Pinpoint the cell where the given text exists, returning its (x, y) midpoint coordinate. 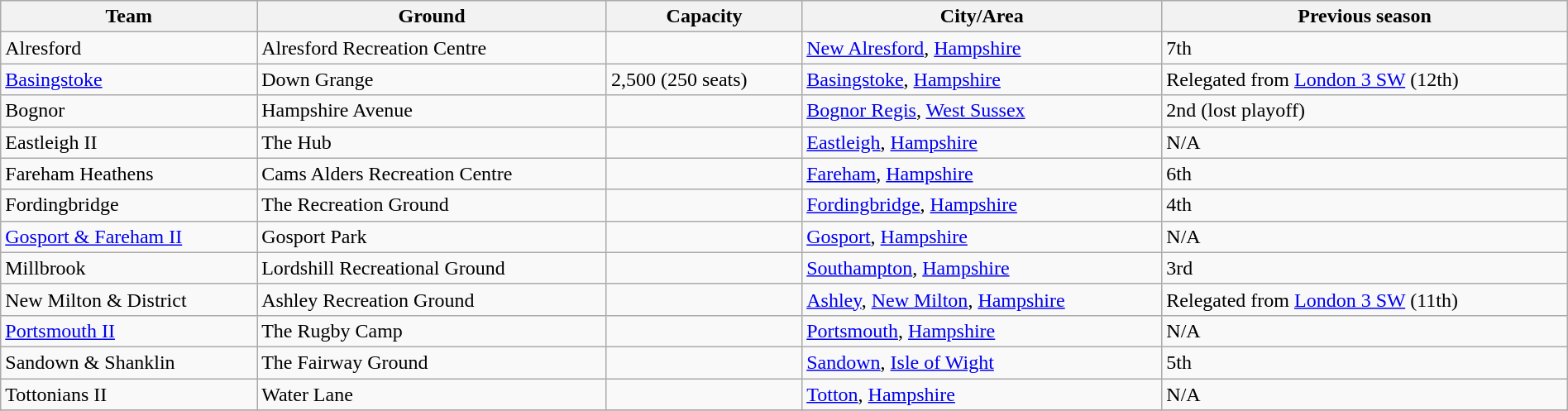
Ashley, New Milton, Hampshire (982, 299)
Portsmouth, Hampshire (982, 331)
Portsmouth II (129, 331)
Basingstoke, Hampshire (982, 79)
Gosport, Hampshire (982, 237)
Gosport & Fareham II (129, 237)
3rd (1365, 268)
Previous season (1365, 17)
Totton, Hampshire (982, 394)
Alresford Recreation Centre (432, 48)
Bognor Regis, West Sussex (982, 111)
The Rugby Camp (432, 331)
Lordshill Recreational Ground (432, 268)
7th (1365, 48)
Cams Alders Recreation Centre (432, 174)
Relegated from London 3 SW (12th) (1365, 79)
Ashley Recreation Ground (432, 299)
City/Area (982, 17)
Eastleigh, Hampshire (982, 142)
The Recreation Ground (432, 205)
Millbrook (129, 268)
Bognor (129, 111)
Capacity (704, 17)
Sandown & Shanklin (129, 362)
Ground (432, 17)
Alresford (129, 48)
Hampshire Avenue (432, 111)
Water Lane (432, 394)
6th (1365, 174)
Fordingbridge, Hampshire (982, 205)
Fareham Heathens (129, 174)
New Alresford, Hampshire (982, 48)
The Hub (432, 142)
Southampton, Hampshire (982, 268)
5th (1365, 362)
2nd (lost playoff) (1365, 111)
Sandown, Isle of Wight (982, 362)
The Fairway Ground (432, 362)
Tottonians II (129, 394)
Down Grange (432, 79)
Relegated from London 3 SW (11th) (1365, 299)
Basingstoke (129, 79)
4th (1365, 205)
New Milton & District (129, 299)
2,500 (250 seats) (704, 79)
Fareham, Hampshire (982, 174)
Eastleigh II (129, 142)
Gosport Park (432, 237)
Team (129, 17)
Fordingbridge (129, 205)
